Return (x, y) of the center of cell containing provided text 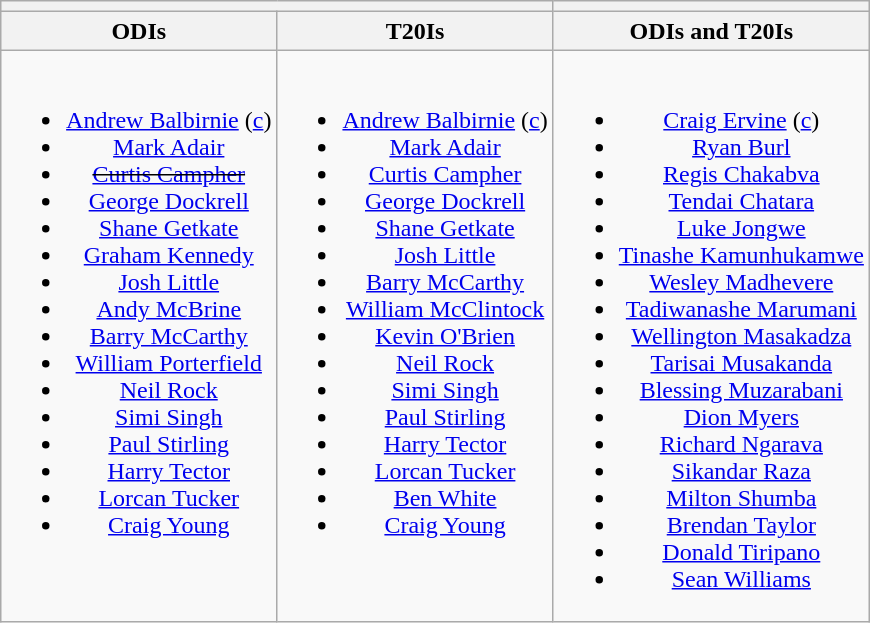
ODIs (139, 31)
ODIs and T20Is (711, 31)
T20Is (415, 31)
